Locate the cell with the specified text and output its (X, Y) center coordinate. 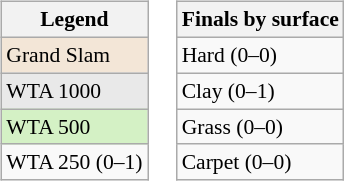
Clay (0–1) (260, 91)
Grass (0–0) (260, 127)
Legend (74, 20)
Grand Slam (74, 55)
WTA 250 (0–1) (74, 162)
Carpet (0–0) (260, 162)
WTA 500 (74, 127)
Hard (0–0) (260, 55)
WTA 1000 (74, 91)
Finals by surface (260, 20)
